Find where the given text appears and provide that cell's center as [x, y] coordinate. 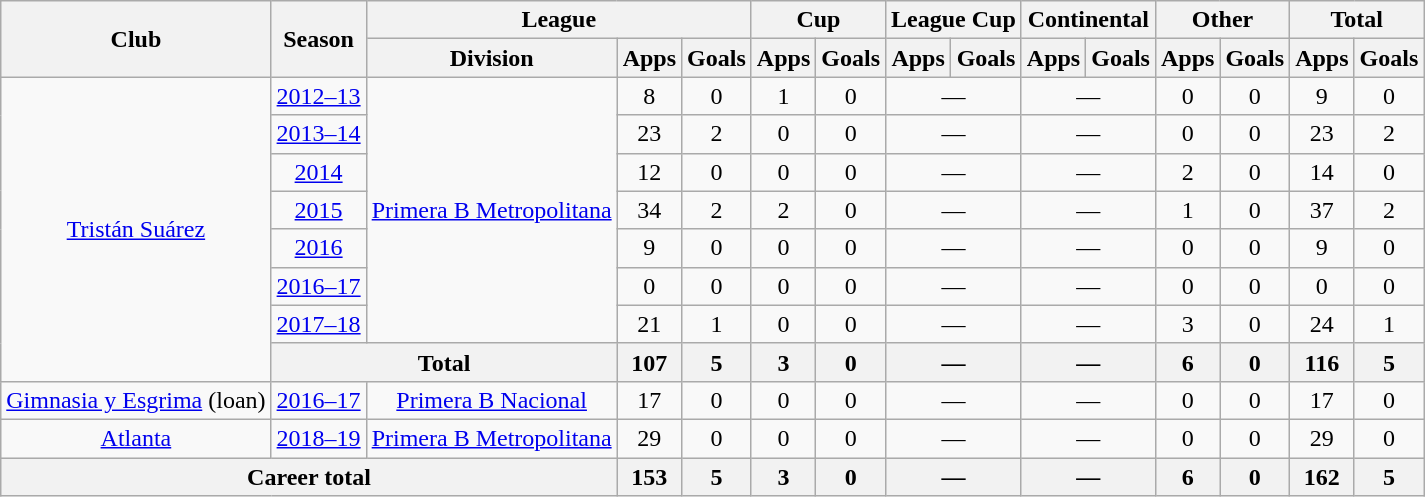
34 [649, 210]
24 [1322, 324]
2015 [318, 210]
2017–18 [318, 324]
2014 [318, 172]
14 [1322, 172]
League Cup [954, 20]
162 [1322, 477]
2018–19 [318, 438]
Continental [1088, 20]
Atlanta [136, 438]
Tristán Suárez [136, 229]
8 [649, 96]
12 [649, 172]
Season [318, 39]
37 [1322, 210]
Gimnasia y Esgrima (loan) [136, 400]
Primera B Nacional [492, 400]
League [558, 20]
Division [492, 58]
Career total [309, 477]
153 [649, 477]
2012–13 [318, 96]
2013–14 [318, 134]
107 [649, 362]
116 [1322, 362]
2016 [318, 248]
Other [1222, 20]
Cup [818, 20]
Club [136, 39]
21 [649, 324]
